Scan for the cell matching the given text and deliver its [X, Y] coordinate at center. 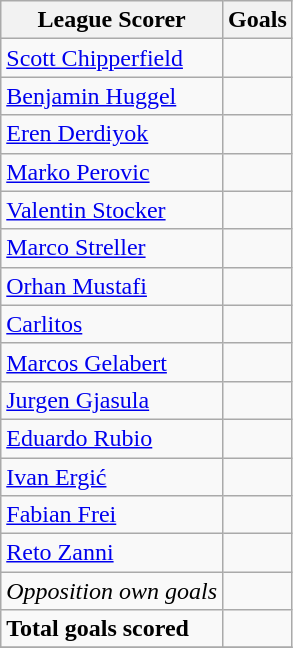
Marco Streller [112, 248]
Valentin Stocker [112, 210]
Total goals scored [112, 629]
Eduardo Rubio [112, 438]
Benjamin Huggel [112, 96]
Orhan Mustafi [112, 286]
Scott Chipperfield [112, 58]
Reto Zanni [112, 553]
Ivan Ergić [112, 477]
Marko Perovic [112, 172]
League Scorer [112, 20]
Opposition own goals [112, 591]
Goals [258, 20]
Carlitos [112, 324]
Marcos Gelabert [112, 362]
Fabian Frei [112, 515]
Eren Derdiyok [112, 134]
Jurgen Gjasula [112, 400]
